Return [X, Y] of the center of cell containing provided text 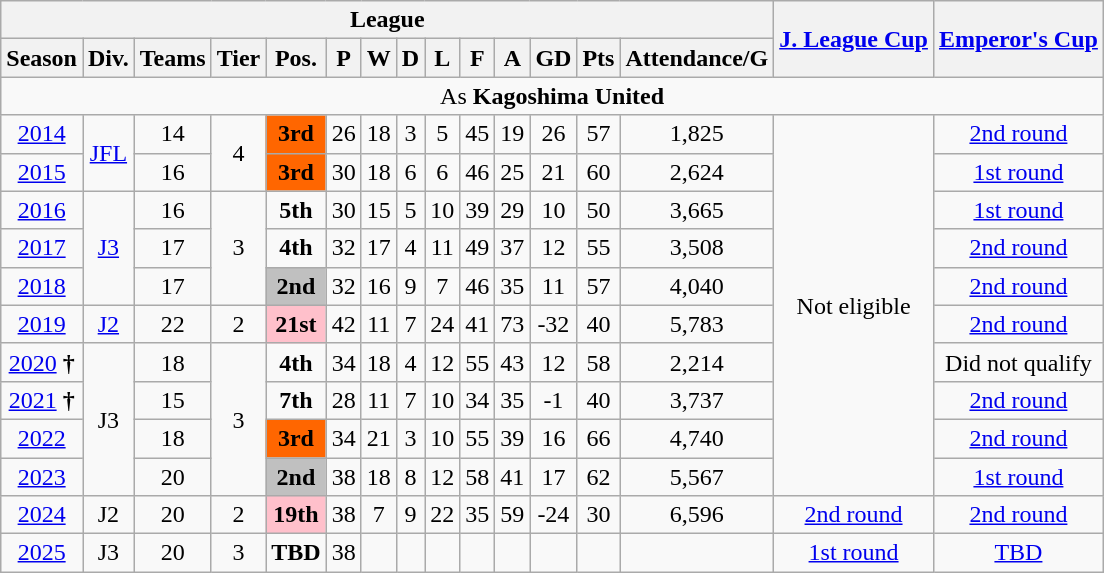
59 [512, 515]
Did not qualify [1018, 362]
42 [344, 324]
Season [42, 58]
2022 [42, 438]
2015 [42, 172]
2024 [42, 515]
J. League Cup [854, 39]
2023 [42, 477]
Emperor's Cup [1018, 39]
24 [442, 324]
Pts [598, 58]
2,624 [697, 172]
As Kagoshima United [552, 96]
4,740 [697, 438]
62 [598, 477]
W [378, 58]
14 [172, 134]
29 [512, 210]
2014 [42, 134]
2,214 [697, 362]
28 [344, 400]
2021 † [42, 400]
43 [512, 362]
F [478, 58]
GD [554, 58]
JFL [108, 153]
Attendance/G [697, 58]
3,665 [697, 210]
Pos. [296, 58]
P [344, 58]
4,040 [697, 286]
Tier [238, 58]
50 [598, 210]
2019 [42, 324]
2018 [42, 286]
-24 [554, 515]
49 [478, 248]
73 [512, 324]
3,508 [697, 248]
5,783 [697, 324]
66 [598, 438]
19 [512, 134]
2016 [42, 210]
7th [296, 400]
A [512, 58]
6,596 [697, 515]
2020 † [42, 362]
60 [598, 172]
37 [512, 248]
5th [296, 210]
Div. [108, 58]
-1 [554, 400]
21st [296, 324]
45 [478, 134]
L [442, 58]
2025 [42, 553]
League [388, 20]
1,825 [697, 134]
Not eligible [854, 306]
Teams [172, 58]
3,737 [697, 400]
-32 [554, 324]
2017 [42, 248]
D [410, 58]
8 [410, 477]
19th [296, 515]
25 [512, 172]
5,567 [697, 477]
